Pinpoint the cell where the given text exists, returning its (x, y) midpoint coordinate. 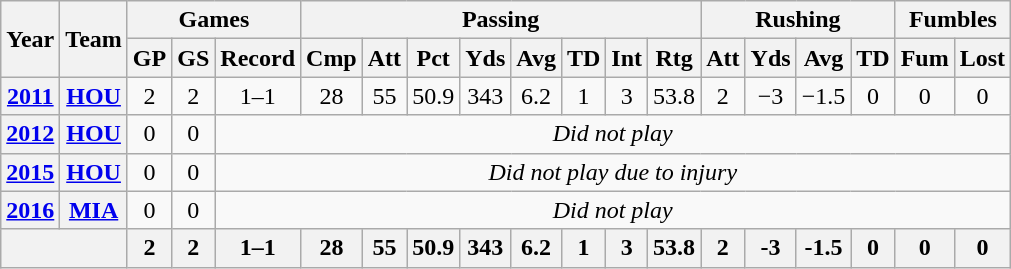
Did not play due to injury (613, 172)
Int (627, 58)
Year (30, 39)
-3 (770, 248)
Record (258, 58)
2015 (30, 172)
-1.5 (824, 248)
MIA (94, 210)
Rushing (798, 20)
2012 (30, 134)
−3 (770, 96)
−1.5 (824, 96)
2011 (30, 96)
Passing (501, 20)
Fumbles (952, 20)
Cmp (332, 58)
Lost (982, 58)
Team (94, 39)
GS (194, 58)
Games (214, 20)
2016 (30, 210)
Rtg (674, 58)
Fum (924, 58)
Pct (434, 58)
GP (149, 58)
